Determine the [X, Y] coordinate at the center of the cell enclosing the given text.  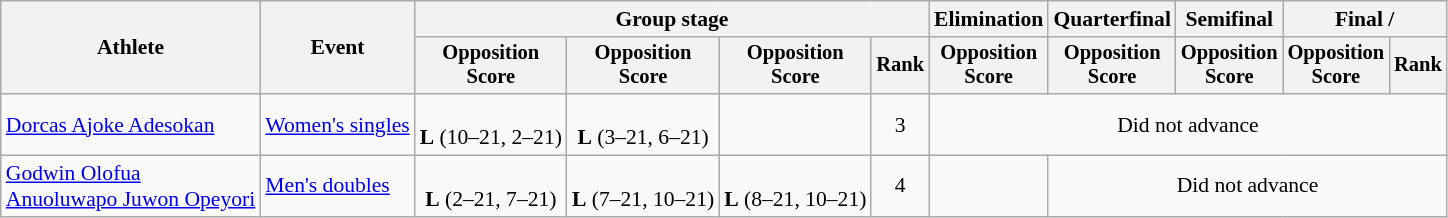
L (7–21, 10–21) [643, 186]
4 [900, 186]
Godwin OlofuaAnuoluwapo Juwon Opeyori [131, 186]
Group stage [672, 19]
L (8–21, 10–21) [795, 186]
Athlete [131, 48]
Dorcas Ajoke Adesokan [131, 124]
Semifinal [1230, 19]
3 [900, 124]
Men's doubles [337, 186]
L (10–21, 2–21) [491, 124]
L (2–21, 7–21) [491, 186]
Final / [1365, 19]
Event [337, 48]
Quarterfinal [1112, 19]
Elimination [988, 19]
L (3–21, 6–21) [643, 124]
Women's singles [337, 124]
